Provide the (x, y) coordinate of the cell's center where the given text is located.  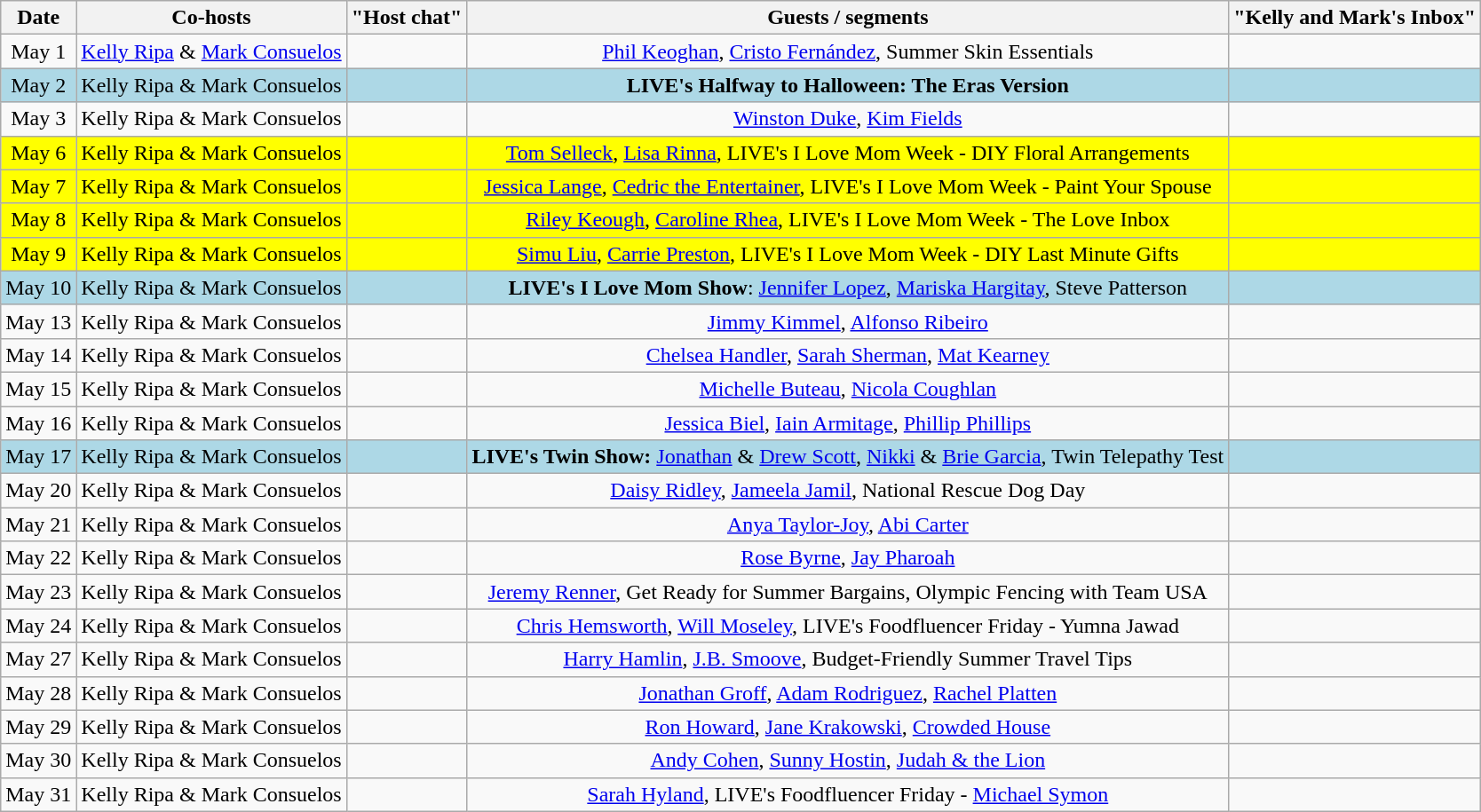
May 16 (39, 423)
May 15 (39, 389)
Phil Keoghan, Cristo Fernández, Summer Skin Essentials (848, 51)
Harry Hamlin, J.B. Smoove, Budget-Friendly Summer Travel Tips (848, 659)
May 14 (39, 355)
May 27 (39, 659)
Co-hosts (211, 18)
Riley Keough, Caroline Rhea, LIVE's I Love Mom Week - The Love Inbox (848, 220)
May 9 (39, 254)
Jessica Biel, Iain Armitage, Phillip Phillips (848, 423)
May 10 (39, 288)
Rose Byrne, Jay Pharoah (848, 558)
May 31 (39, 794)
Winston Duke, Kim Fields (848, 119)
Chelsea Handler, Sarah Sherman, Mat Kearney (848, 355)
Date (39, 18)
Andy Cohen, Sunny Hostin, Judah & the Lion (848, 761)
Anya Taylor-Joy, Abi Carter (848, 524)
LIVE's Twin Show: Jonathan & Drew Scott, Nikki & Brie Garcia, Twin Telepathy Test (848, 457)
Chris Hemsworth, Will Moseley, LIVE's Foodfluencer Friday - Yumna Jawad (848, 626)
May 30 (39, 761)
LIVE's Halfway to Halloween: The Eras Version (848, 85)
May 21 (39, 524)
May 29 (39, 727)
May 23 (39, 592)
May 17 (39, 457)
Michelle Buteau, Nicola Coughlan (848, 389)
May 24 (39, 626)
"Kelly and Mark's Inbox" (1355, 18)
Tom Selleck, Lisa Rinna, LIVE's I Love Mom Week - DIY Floral Arrangements (848, 153)
May 1 (39, 51)
Jimmy Kimmel, Alfonso Ribeiro (848, 321)
Guests / segments (848, 18)
May 20 (39, 491)
Jeremy Renner, Get Ready for Summer Bargains, Olympic Fencing with Team USA (848, 592)
Simu Liu, Carrie Preston, LIVE's I Love Mom Week - DIY Last Minute Gifts (848, 254)
May 2 (39, 85)
Ron Howard, Jane Krakowski, Crowded House (848, 727)
LIVE's I Love Mom Show: Jennifer Lopez, Mariska Hargitay, Steve Patterson (848, 288)
Daisy Ridley, Jameela Jamil, National Rescue Dog Day (848, 491)
May 7 (39, 186)
May 6 (39, 153)
May 28 (39, 693)
May 3 (39, 119)
"Host chat" (407, 18)
May 13 (39, 321)
Jonathan Groff, Adam Rodriguez, Rachel Platten (848, 693)
May 22 (39, 558)
Jessica Lange, Cedric the Entertainer, LIVE's I Love Mom Week - Paint Your Spouse (848, 186)
Sarah Hyland, LIVE's Foodfluencer Friday - Michael Symon (848, 794)
May 8 (39, 220)
